For the text-containing cell, return its midpoint in [x, y] coordinate format. 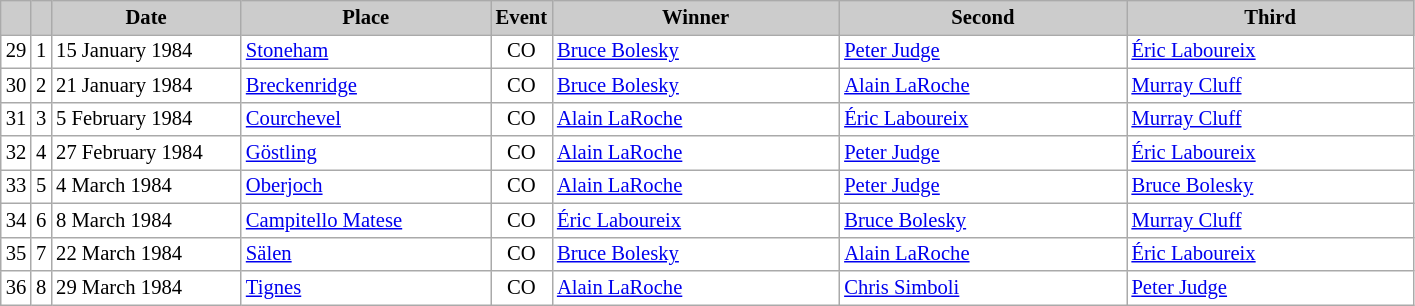
Breckenridge [366, 85]
29 [16, 51]
30 [16, 85]
Event [522, 17]
29 March 1984 [146, 287]
32 [16, 153]
3 [41, 119]
Winner [696, 17]
Göstling [366, 153]
5 [41, 186]
27 February 1984 [146, 153]
Tignes [366, 287]
21 January 1984 [146, 85]
Sälen [366, 254]
31 [16, 119]
Courchevel [366, 119]
Third [1270, 17]
Stoneham [366, 51]
Date [146, 17]
35 [16, 254]
36 [16, 287]
15 January 1984 [146, 51]
5 February 1984 [146, 119]
33 [16, 186]
22 March 1984 [146, 254]
6 [41, 220]
7 [41, 254]
8 [41, 287]
Chris Simboli [982, 287]
4 March 1984 [146, 186]
Place [366, 17]
2 [41, 85]
Oberjoch [366, 186]
Second [982, 17]
34 [16, 220]
8 March 1984 [146, 220]
4 [41, 153]
Campitello Matese [366, 220]
1 [41, 51]
